For the text-containing cell, return its midpoint in [X, Y] coordinate format. 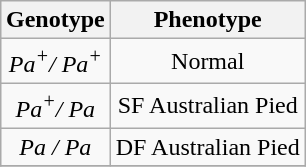
Genotype [55, 20]
SF Australian Pied [208, 106]
Pa / Pa [55, 147]
Pa+/ Pa+ [55, 62]
DF Australian Pied [208, 147]
Pa+/ Pa [55, 106]
Phenotype [208, 20]
Normal [208, 62]
